Determine the [x, y] coordinate at the center of the cell enclosing the given text.  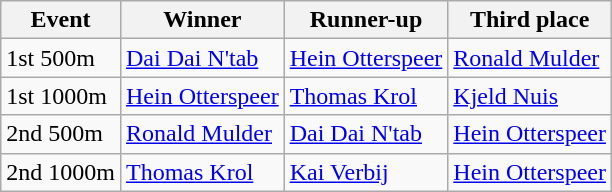
2nd 1000m [61, 172]
1st 1000m [61, 96]
1st 500m [61, 58]
Kai Verbij [366, 172]
Kjeld Nuis [530, 96]
Runner-up [366, 20]
Third place [530, 20]
Winner [202, 20]
2nd 500m [61, 134]
Event [61, 20]
